Return [x, y] of the center of cell containing provided text 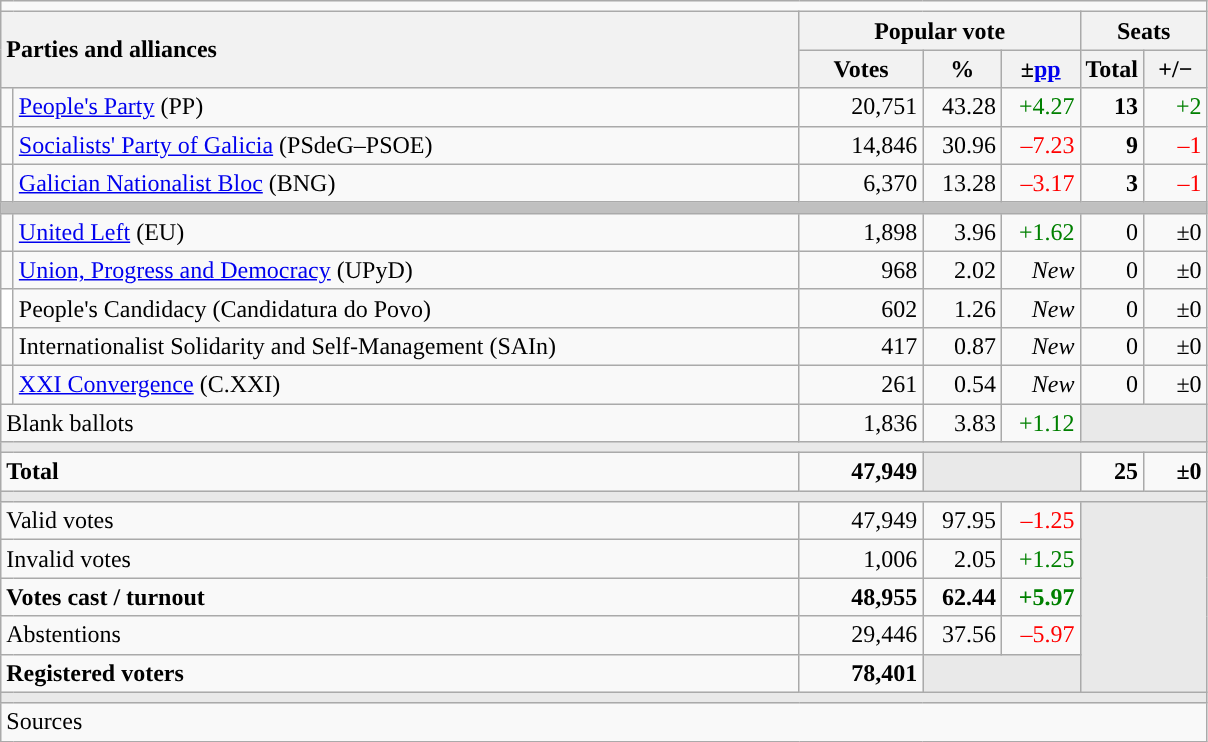
–5.97 [1040, 635]
1.26 [962, 308]
1,836 [861, 423]
Valid votes [400, 521]
+1.25 [1040, 559]
Registered voters [400, 673]
Blank ballots [400, 423]
Parties and alliances [400, 50]
602 [861, 308]
Socialists' Party of Galicia (PSdeG–PSOE) [406, 145]
261 [861, 384]
9 [1112, 145]
Internationalist Solidarity and Self-Management (SAIn) [406, 346]
13.28 [962, 183]
1,006 [861, 559]
0.54 [962, 384]
People's Party (PP) [406, 107]
Sources [604, 722]
78,401 [861, 673]
2.05 [962, 559]
+5.97 [1040, 597]
29,446 [861, 635]
0.87 [962, 346]
+1.12 [1040, 423]
+2 [1176, 107]
+/− [1176, 69]
People's Candidacy (Candidatura do Povo) [406, 308]
XXI Convergence (C.XXI) [406, 384]
62.44 [962, 597]
% [962, 69]
+4.27 [1040, 107]
Invalid votes [400, 559]
–3.17 [1040, 183]
Galician Nationalist Bloc (BNG) [406, 183]
13 [1112, 107]
3.83 [962, 423]
United Left (EU) [406, 232]
Popular vote [940, 31]
6,370 [861, 183]
20,751 [861, 107]
+1.62 [1040, 232]
±pp [1040, 69]
97.95 [962, 521]
–7.23 [1040, 145]
25 [1112, 472]
3.96 [962, 232]
14,846 [861, 145]
Seats [1144, 31]
–1.25 [1040, 521]
Votes cast / turnout [400, 597]
417 [861, 346]
43.28 [962, 107]
37.56 [962, 635]
Votes [861, 69]
3 [1112, 183]
968 [861, 270]
2.02 [962, 270]
1,898 [861, 232]
48,955 [861, 597]
Union, Progress and Democracy (UPyD) [406, 270]
Abstentions [400, 635]
30.96 [962, 145]
